Pinpoint the cell where the given text exists, returning its (x, y) midpoint coordinate. 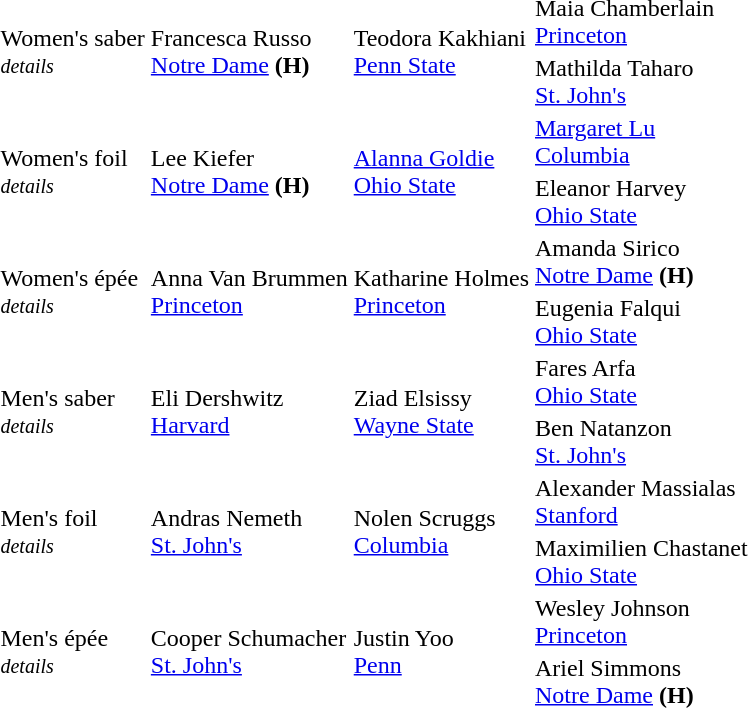
Ziad Elsissy Wayne State (441, 412)
Andras Nemeth St. John's (249, 532)
Nolen Scruggs Columbia (441, 532)
Eli Dershwitz Harvard (249, 412)
Anna Van Brummen Princeton (249, 292)
Alanna Goldie Ohio State (441, 172)
Lee Kiefer Notre Dame (H) (249, 172)
Katharine Holmes Princeton (441, 292)
